Pinpoint the cell where the given text exists, returning its [x, y] midpoint coordinate. 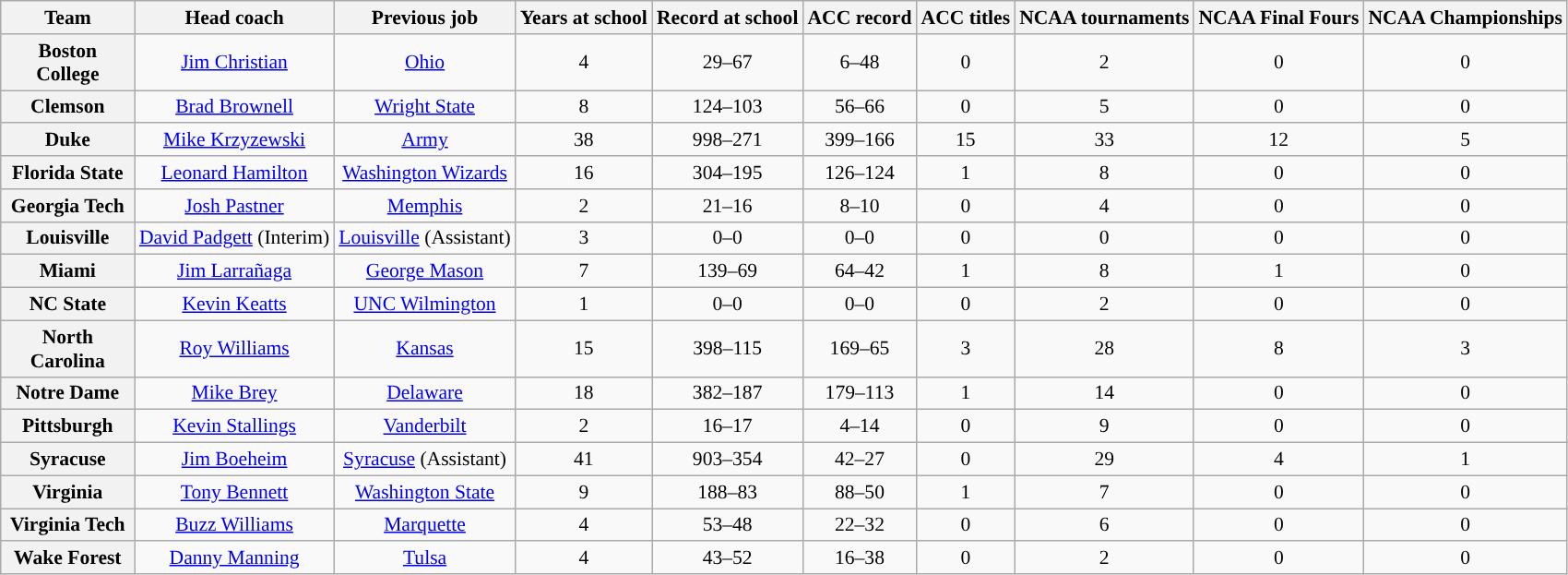
Virginia [68, 492]
4–14 [860, 426]
304–195 [728, 173]
Kevin Stallings [234, 426]
Virginia Tech [68, 525]
NC State [68, 305]
53–48 [728, 525]
139–69 [728, 271]
Record at school [728, 18]
Boston College [68, 63]
29 [1104, 460]
UNC Wilmington [424, 305]
22–32 [860, 525]
903–354 [728, 460]
Tony Bennett [234, 492]
ACC titles [965, 18]
Memphis [424, 206]
88–50 [860, 492]
Washington Wizards [424, 173]
398–115 [728, 349]
Georgia Tech [68, 206]
Syracuse [68, 460]
16 [584, 173]
Pittsburgh [68, 426]
14 [1104, 393]
Army [424, 140]
Louisville (Assistant) [424, 238]
North Carolina [68, 349]
Wright State [424, 107]
Kevin Keatts [234, 305]
399–166 [860, 140]
21–16 [728, 206]
Notre Dame [68, 393]
33 [1104, 140]
16–17 [728, 426]
56–66 [860, 107]
Marquette [424, 525]
NCAA Championships [1465, 18]
Florida State [68, 173]
Tulsa [424, 558]
Miami [68, 271]
Clemson [68, 107]
Years at school [584, 18]
42–27 [860, 460]
43–52 [728, 558]
12 [1278, 140]
169–65 [860, 349]
6–48 [860, 63]
18 [584, 393]
188–83 [728, 492]
16–38 [860, 558]
NCAA Final Fours [1278, 18]
Josh Pastner [234, 206]
NCAA tournaments [1104, 18]
6 [1104, 525]
64–42 [860, 271]
28 [1104, 349]
38 [584, 140]
8–10 [860, 206]
Syracuse (Assistant) [424, 460]
126–124 [860, 173]
Jim Christian [234, 63]
Brad Brownell [234, 107]
Wake Forest [68, 558]
Danny Manning [234, 558]
Louisville [68, 238]
Duke [68, 140]
Buzz Williams [234, 525]
Vanderbilt [424, 426]
Mike Brey [234, 393]
Jim Larrañaga [234, 271]
Mike Krzyzewski [234, 140]
124–103 [728, 107]
ACC record [860, 18]
29–67 [728, 63]
David Padgett (Interim) [234, 238]
Team [68, 18]
Ohio [424, 63]
179–113 [860, 393]
Leonard Hamilton [234, 173]
Head coach [234, 18]
Washington State [424, 492]
382–187 [728, 393]
998–271 [728, 140]
Roy Williams [234, 349]
Delaware [424, 393]
Kansas [424, 349]
Previous job [424, 18]
Jim Boeheim [234, 460]
41 [584, 460]
George Mason [424, 271]
